Find where the given text appears and provide that cell's center as [x, y] coordinate. 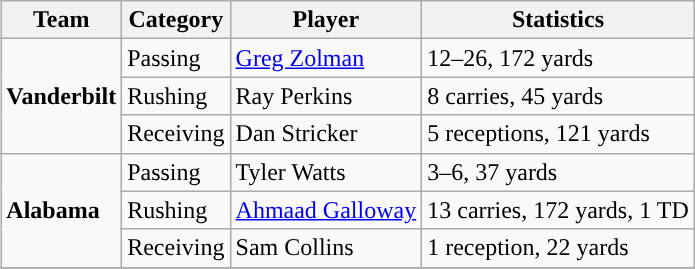
Greg Zolman [326, 58]
1 reception, 22 yards [558, 248]
Statistics [558, 20]
Vanderbilt [62, 96]
Sam Collins [326, 248]
12–26, 172 yards [558, 58]
Dan Stricker [326, 134]
Category [176, 20]
3–6, 37 yards [558, 172]
Player [326, 20]
13 carries, 172 yards, 1 TD [558, 210]
Alabama [62, 210]
5 receptions, 121 yards [558, 134]
Team [62, 20]
8 carries, 45 yards [558, 96]
Ray Perkins [326, 96]
Ahmaad Galloway [326, 210]
Tyler Watts [326, 172]
